Pinpoint the cell where the given text exists, returning its (x, y) midpoint coordinate. 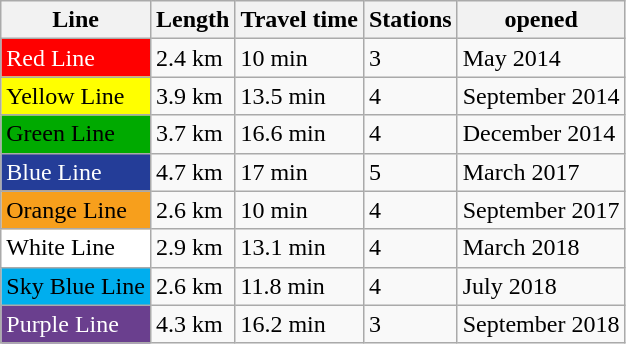
September 2018 (541, 324)
Stations (410, 20)
Green Line (76, 134)
Orange Line (76, 210)
Red Line (76, 58)
3.7 km (192, 134)
5 (410, 172)
2.4 km (192, 58)
Line (76, 20)
3.9 km (192, 96)
December 2014 (541, 134)
May 2014 (541, 58)
13.1 min (300, 248)
opened (541, 20)
March 2018 (541, 248)
White Line (76, 248)
Blue Line (76, 172)
2.9 km (192, 248)
Sky Blue Line (76, 286)
11.8 min (300, 286)
4.7 km (192, 172)
September 2017 (541, 210)
Yellow Line (76, 96)
Purple Line (76, 324)
Travel time (300, 20)
13.5 min (300, 96)
September 2014 (541, 96)
July 2018 (541, 286)
Length (192, 20)
16.6 min (300, 134)
4.3 km (192, 324)
17 min (300, 172)
March 2017 (541, 172)
16.2 min (300, 324)
